Identify which cell holds the provided text, then report its (x, y) central coordinate. 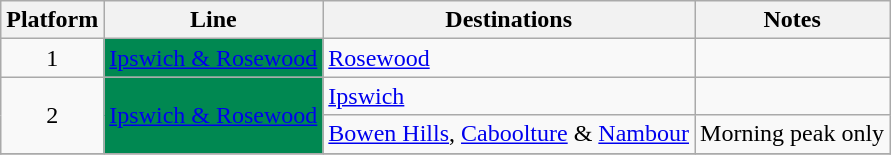
Ipswich (509, 96)
1 (52, 58)
Morning peak only (792, 134)
Notes (792, 20)
Rosewood (509, 58)
Bowen Hills, Caboolture & Nambour (509, 134)
Platform (52, 20)
Line (214, 20)
2 (52, 115)
Destinations (509, 20)
